Detect which cell encompasses the target text, then output its [X, Y] center coordinate. 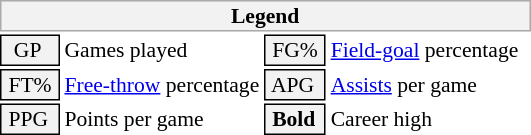
Field-goal percentage [430, 50]
APG [295, 85]
Games played [162, 50]
GP [30, 50]
FT% [30, 85]
Assists per game [430, 85]
Legend [265, 16]
Free-throw percentage [162, 85]
FG% [295, 50]
